Provide the [x, y] coordinate of the cell's center where the given text is located.  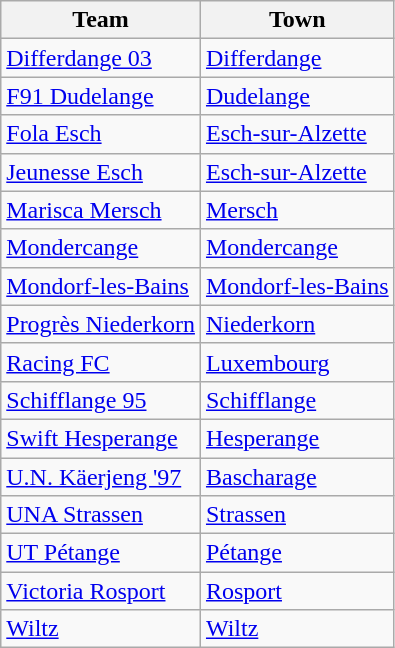
Swift Hesperange [101, 438]
Victoria Rosport [101, 591]
Jeunesse Esch [101, 172]
U.N. Käerjeng '97 [101, 477]
Differdange [297, 58]
Marisca Mersch [101, 210]
Hesperange [297, 438]
Dudelange [297, 96]
Racing FC [101, 362]
Schifflange 95 [101, 400]
UT Pétange [101, 553]
UNA Strassen [101, 515]
Strassen [297, 515]
Team [101, 20]
Luxembourg [297, 362]
Mersch [297, 210]
Pétange [297, 553]
Town [297, 20]
Differdange 03 [101, 58]
Niederkorn [297, 324]
Schifflange [297, 400]
F91 Dudelange [101, 96]
Bascharage [297, 477]
Rosport [297, 591]
Fola Esch [101, 134]
Progrès Niederkorn [101, 324]
